For the text-containing cell, return its midpoint in [X, Y] coordinate format. 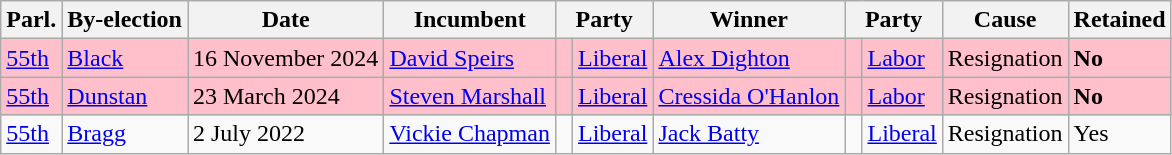
Steven Marshall [470, 96]
Bragg [125, 134]
Retained [1120, 20]
David Speirs [470, 58]
Black [125, 58]
Date [286, 20]
Winner [749, 20]
Alex Dighton [749, 58]
Dunstan [125, 96]
Vickie Chapman [470, 134]
Cause [1005, 20]
Jack Batty [749, 134]
2 July 2022 [286, 134]
16 November 2024 [286, 58]
Incumbent [470, 20]
Cressida O'Hanlon [749, 96]
Parl. [32, 20]
By-election [125, 20]
Yes [1120, 134]
23 March 2024 [286, 96]
